Locate the cell with the specified text and output its (x, y) center coordinate. 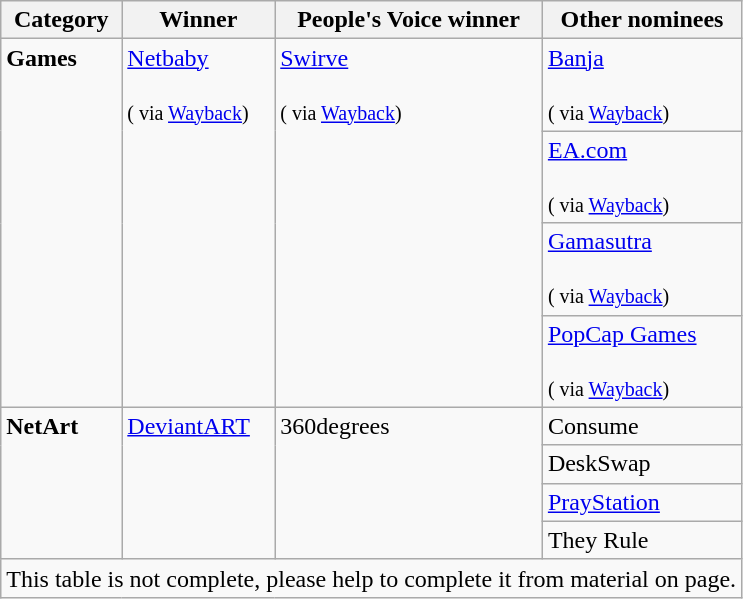
PrayStation (642, 502)
DeviantART (198, 483)
EA.com( via Wayback) (642, 177)
DeskSwap (642, 464)
NetArt (62, 483)
People's Voice winner (409, 20)
Other nominees (642, 20)
360degrees (409, 483)
They Rule (642, 540)
Banja( via Wayback) (642, 85)
Games (62, 223)
Category (62, 20)
Gamasutra( via Wayback) (642, 269)
Netbaby( via Wayback) (198, 223)
PopCap Games( via Wayback) (642, 361)
Consume (642, 426)
Winner (198, 20)
This table is not complete, please help to complete it from material on page. (372, 578)
Swirve( via Wayback) (409, 223)
